Identify which cell holds the provided text, then report its (X, Y) central coordinate. 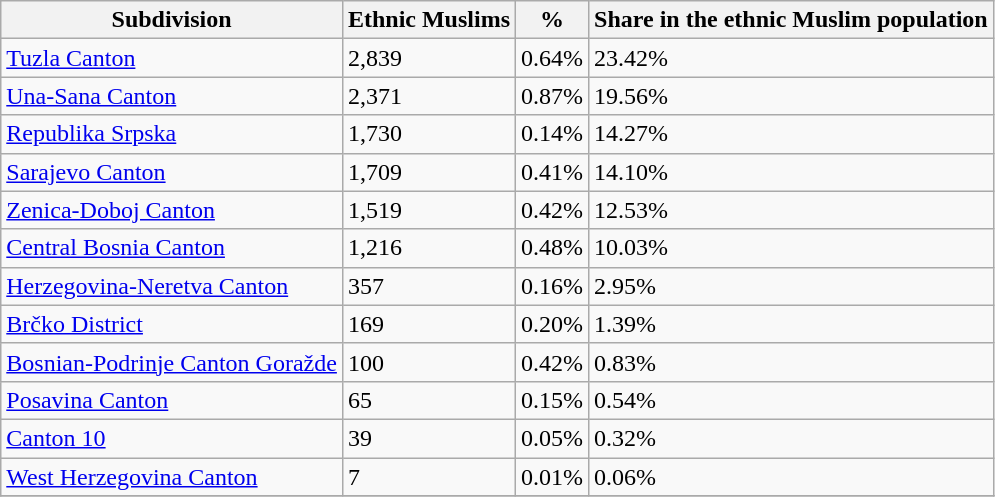
39 (428, 438)
Republika Srpska (172, 134)
Subdivision (172, 20)
23.42% (792, 58)
169 (428, 324)
0.83% (792, 362)
0.48% (552, 248)
0.01% (552, 477)
65 (428, 400)
% (552, 20)
Share in the ethnic Muslim population (792, 20)
0.16% (552, 286)
14.10% (792, 172)
12.53% (792, 210)
357 (428, 286)
0.15% (552, 400)
0.14% (552, 134)
1.39% (792, 324)
Brčko District (172, 324)
2,371 (428, 96)
0.20% (552, 324)
1,519 (428, 210)
West Herzegovina Canton (172, 477)
Ethnic Muslims (428, 20)
1,216 (428, 248)
0.54% (792, 400)
7 (428, 477)
Sarajevo Canton (172, 172)
0.64% (552, 58)
1,730 (428, 134)
Bosnian-Podrinje Canton Goražde (172, 362)
0.32% (792, 438)
Central Bosnia Canton (172, 248)
0.41% (552, 172)
2,839 (428, 58)
0.87% (552, 96)
0.06% (792, 477)
10.03% (792, 248)
Canton 10 (172, 438)
0.05% (552, 438)
Tuzla Canton (172, 58)
1,709 (428, 172)
Herzegovina-Neretva Canton (172, 286)
Una-Sana Canton (172, 96)
19.56% (792, 96)
Zenica-Doboj Canton (172, 210)
14.27% (792, 134)
Posavina Canton (172, 400)
100 (428, 362)
2.95% (792, 286)
